Scan for the cell matching the given text and deliver its [x, y] coordinate at center. 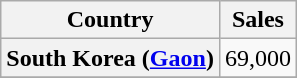
South Korea (Gaon) [110, 58]
Country [110, 20]
69,000 [258, 58]
Sales [258, 20]
